Determine the [X, Y] coordinate at the center of the cell enclosing the given text.  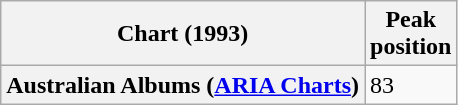
Australian Albums (ARIA Charts) [183, 85]
83 [411, 85]
Chart (1993) [183, 34]
Peakposition [411, 34]
